Detect which cell encompasses the target text, then output its (X, Y) center coordinate. 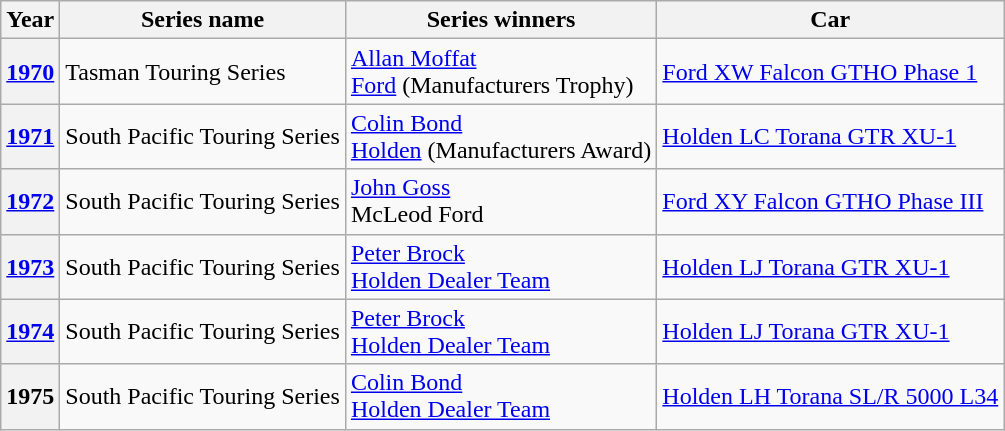
Ford XY Falcon GTHO Phase III (830, 202)
1973 (30, 266)
1974 (30, 332)
1972 (30, 202)
Tasman Touring Series (203, 72)
Colin BondHolden (Manufacturers Award) (500, 136)
Ford XW Falcon GTHO Phase 1 (830, 72)
John Goss McLeod Ford (500, 202)
1975 (30, 396)
Series name (203, 20)
Holden LH Torana SL/R 5000 L34 (830, 396)
1971 (30, 136)
Allan MoffatFord (Manufacturers Trophy) (500, 72)
Car (830, 20)
Series winners (500, 20)
1970 (30, 72)
Year (30, 20)
Holden LC Torana GTR XU-1 (830, 136)
Colin Bond Holden Dealer Team (500, 396)
